Provide the (x, y) coordinate of the cell's center where the given text is located.  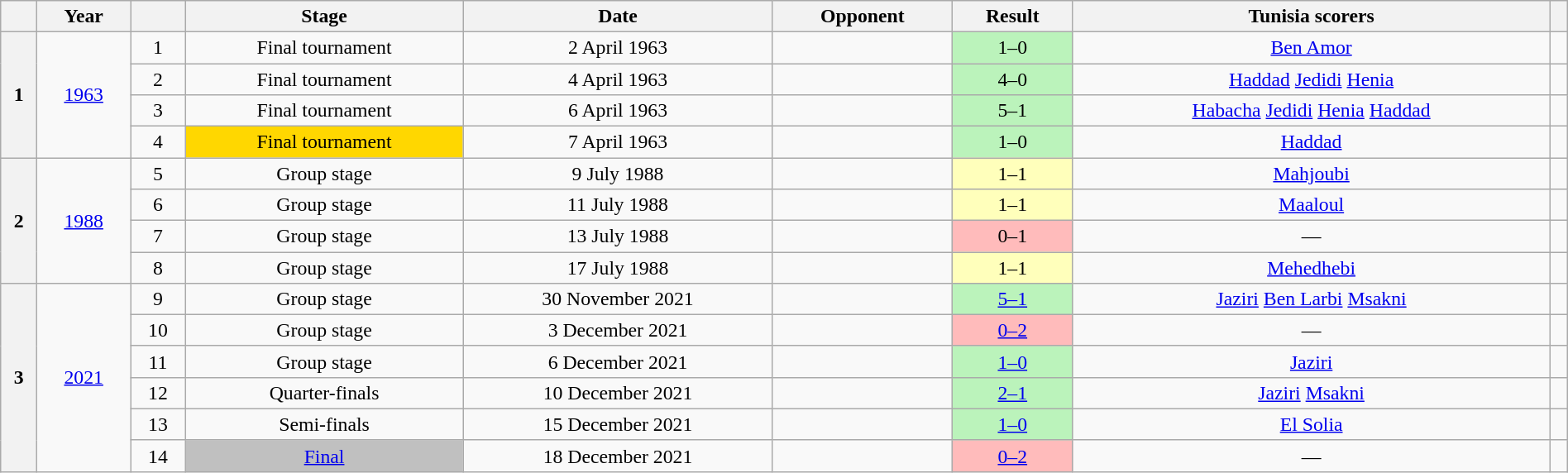
4 April 1963 (619, 79)
11 July 1988 (619, 204)
6 December 2021 (619, 361)
Opponent (862, 17)
Habacha Jedidi Henia Haddad (1312, 110)
18 December 2021 (619, 456)
9 (159, 299)
Haddad Jedidi Henia (1312, 79)
14 (159, 456)
6 April 1963 (619, 110)
Stage (324, 17)
4 (159, 141)
0–1 (1012, 236)
11 (159, 361)
Maaloul (1312, 204)
5 (159, 173)
13 July 1988 (619, 236)
Mahjoubi (1312, 173)
2 April 1963 (619, 48)
Jaziri Ben Larbi Msakni (1312, 299)
Jaziri (1312, 361)
6 (159, 204)
10 (159, 330)
13 (159, 424)
Final (324, 456)
Result (1012, 17)
17 July 1988 (619, 267)
12 (159, 393)
Quarter-finals (324, 393)
Haddad (1312, 141)
Ben Amor (1312, 48)
Year (84, 17)
3 December 2021 (619, 330)
Semi-finals (324, 424)
Date (619, 17)
4–0 (1012, 79)
15 December 2021 (619, 424)
El Solia (1312, 424)
2021 (84, 377)
7 (159, 236)
Tunisia scorers (1312, 17)
10 December 2021 (619, 393)
1963 (84, 95)
2–1 (1012, 393)
7 April 1963 (619, 141)
9 July 1988 (619, 173)
Jaziri Msakni (1312, 393)
Mehedhebi (1312, 267)
30 November 2021 (619, 299)
1988 (84, 220)
8 (159, 267)
